Find where the given text appears and provide that cell's center as [X, Y] coordinate. 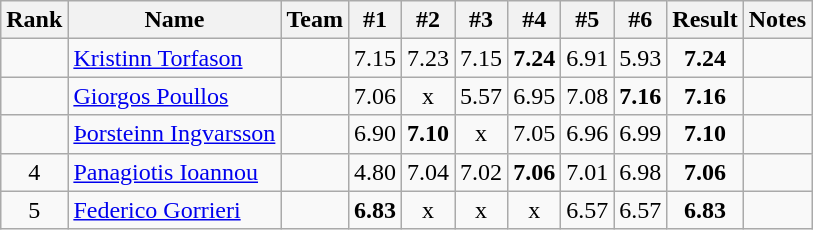
5.93 [640, 58]
5 [34, 210]
Panagiotis Ioannou [174, 172]
7.08 [588, 96]
6.95 [534, 96]
#5 [588, 20]
4 [34, 172]
Rank [34, 20]
7.04 [428, 172]
6.98 [640, 172]
7.05 [534, 134]
Notes [777, 20]
7.01 [588, 172]
#6 [640, 20]
Giorgos Poullos [174, 96]
Federico Gorrieri [174, 210]
6.90 [374, 134]
Result [705, 20]
#2 [428, 20]
4.80 [374, 172]
6.99 [640, 134]
#1 [374, 20]
Team [315, 20]
6.91 [588, 58]
Þorsteinn Ingvarsson [174, 134]
Name [174, 20]
Kristinn Torfason [174, 58]
5.57 [482, 96]
7.02 [482, 172]
7.23 [428, 58]
6.96 [588, 134]
#4 [534, 20]
#3 [482, 20]
